Find where the given text appears and provide that cell's center as [x, y] coordinate. 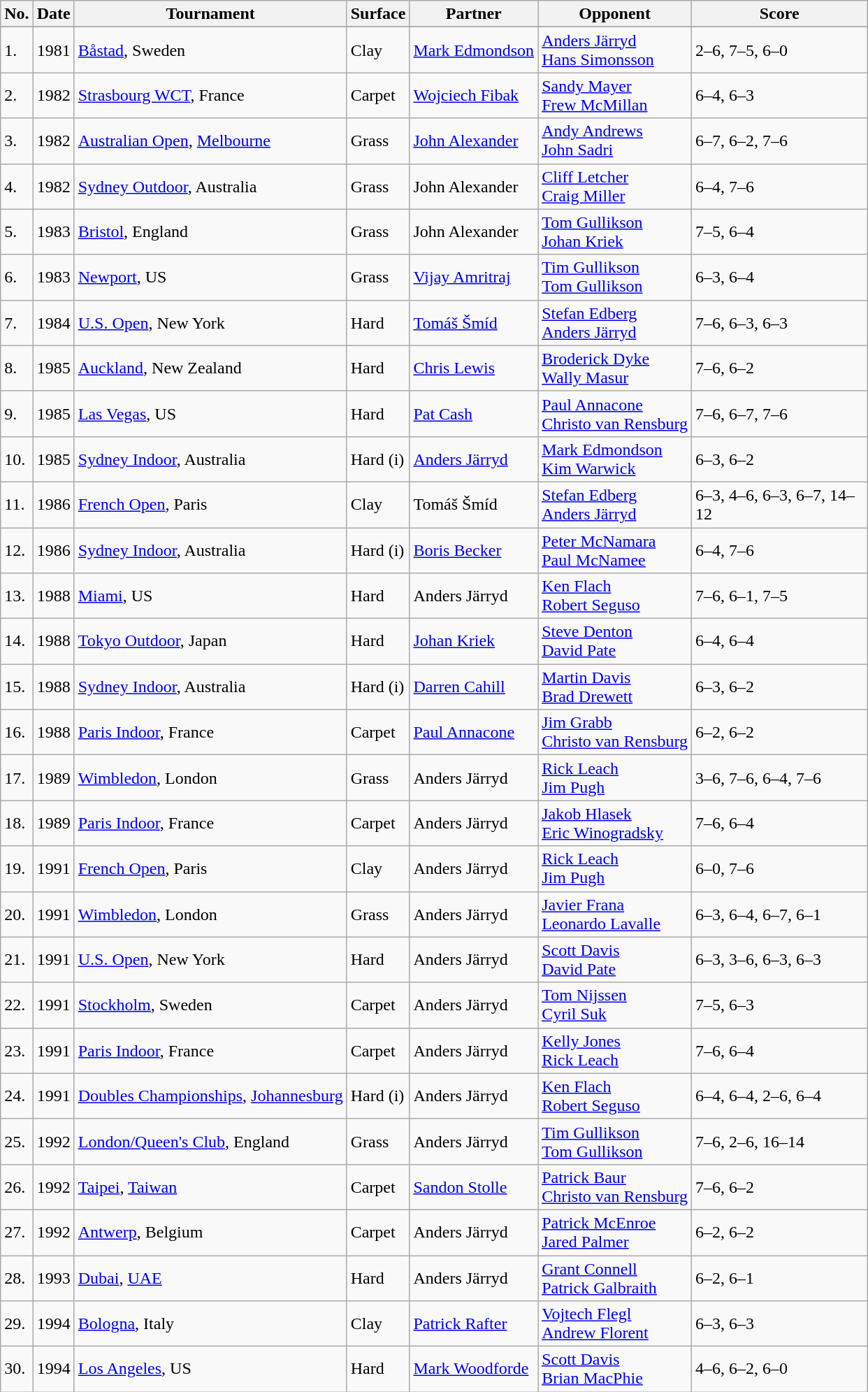
4. [17, 186]
Anders Järryd Hans Simonsson [615, 50]
Stockholm, Sweden [210, 1005]
No. [17, 14]
Scott Davis David Pate [615, 959]
6–3, 6–4 [780, 277]
6–2, 6–1 [780, 1278]
16. [17, 733]
Scott Davis Brian MacPhie [615, 1369]
Paul Annacone [474, 733]
Australian Open, Melbourne [210, 141]
7–6, 2–6, 16–14 [780, 1141]
Patrick McEnroe Jared Palmer [615, 1232]
27. [17, 1232]
13. [17, 596]
11. [17, 505]
Taipei, Taiwan [210, 1187]
Tom Gullikson Johan Kriek [615, 232]
Opponent [615, 14]
21. [17, 959]
Las Vegas, US [210, 414]
2. [17, 95]
Javier Frana Leonardo Lavalle [615, 914]
Tournament [210, 14]
22. [17, 1005]
6–0, 7–6 [780, 868]
London/Queen's Club, England [210, 1141]
18. [17, 824]
3. [17, 141]
Los Angeles, US [210, 1369]
30. [17, 1369]
7–6, 6–7, 7–6 [780, 414]
19. [17, 868]
Martin Davis Brad Drewett [615, 687]
Doubles Championships, Johannesburg [210, 1096]
6. [17, 277]
6–3, 6–4, 6–7, 6–1 [780, 914]
3–6, 7–6, 6–4, 7–6 [780, 777]
1993 [53, 1278]
Surface [378, 14]
Kelly Jones Rick Leach [615, 1050]
7. [17, 323]
Sydney Outdoor, Australia [210, 186]
Chris Lewis [474, 368]
6–4, 6–3 [780, 95]
6–3, 6–3 [780, 1324]
7–6, 6–3, 6–3 [780, 323]
4–6, 6–2, 6–0 [780, 1369]
29. [17, 1324]
26. [17, 1187]
6–3, 4–6, 6–3, 6–7, 14–12 [780, 505]
6–7, 6–2, 7–6 [780, 141]
Bologna, Italy [210, 1324]
Wojciech Fibak [474, 95]
Newport, US [210, 277]
25. [17, 1141]
Tom Nijssen Cyril Suk [615, 1005]
24. [17, 1096]
9. [17, 414]
8. [17, 368]
Tokyo Outdoor, Japan [210, 642]
Mark Edmondson Kim Warwick [615, 459]
Paul Annacone Christo van Rensburg [615, 414]
14. [17, 642]
Steve Denton David Pate [615, 642]
Mark Woodforde [474, 1369]
12. [17, 550]
Grant Connell Patrick Galbraith [615, 1278]
Miami, US [210, 596]
Cliff Letcher Craig Miller [615, 186]
Score [780, 14]
Sandon Stolle [474, 1187]
Auckland, New Zealand [210, 368]
10. [17, 459]
Jakob Hlasek Eric Winogradsky [615, 824]
Broderick Dyke Wally Masur [615, 368]
1981 [53, 50]
28. [17, 1278]
2–6, 7–5, 6–0 [780, 50]
Vojtech Flegl Andrew Florent [615, 1324]
20. [17, 914]
Johan Kriek [474, 642]
6–4, 6–4, 2–6, 6–4 [780, 1096]
Mark Edmondson [474, 50]
Pat Cash [474, 414]
Sandy Mayer Frew McMillan [615, 95]
Date [53, 14]
Partner [474, 14]
Antwerp, Belgium [210, 1232]
6–3, 3–6, 6–3, 6–3 [780, 959]
Jim Grabb Christo van Rensburg [615, 733]
Patrick Baur Christo van Rensburg [615, 1187]
Bristol, England [210, 232]
23. [17, 1050]
Vijay Amritraj [474, 277]
Patrick Rafter [474, 1324]
Båstad, Sweden [210, 50]
Peter McNamara Paul McNamee [615, 550]
15. [17, 687]
7–5, 6–4 [780, 232]
Darren Cahill [474, 687]
5. [17, 232]
6–4, 6–4 [780, 642]
Dubai, UAE [210, 1278]
7–6, 6–1, 7–5 [780, 596]
Strasbourg WCT, France [210, 95]
Boris Becker [474, 550]
Andy Andrews John Sadri [615, 141]
1. [17, 50]
1984 [53, 323]
17. [17, 777]
7–5, 6–3 [780, 1005]
